Find where the given text appears and provide that cell's center as [x, y] coordinate. 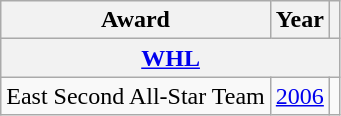
WHL [171, 58]
East Second All-Star Team [136, 96]
2006 [300, 96]
Award [136, 20]
Year [300, 20]
